Locate the cell with the specified text and output its [X, Y] center coordinate. 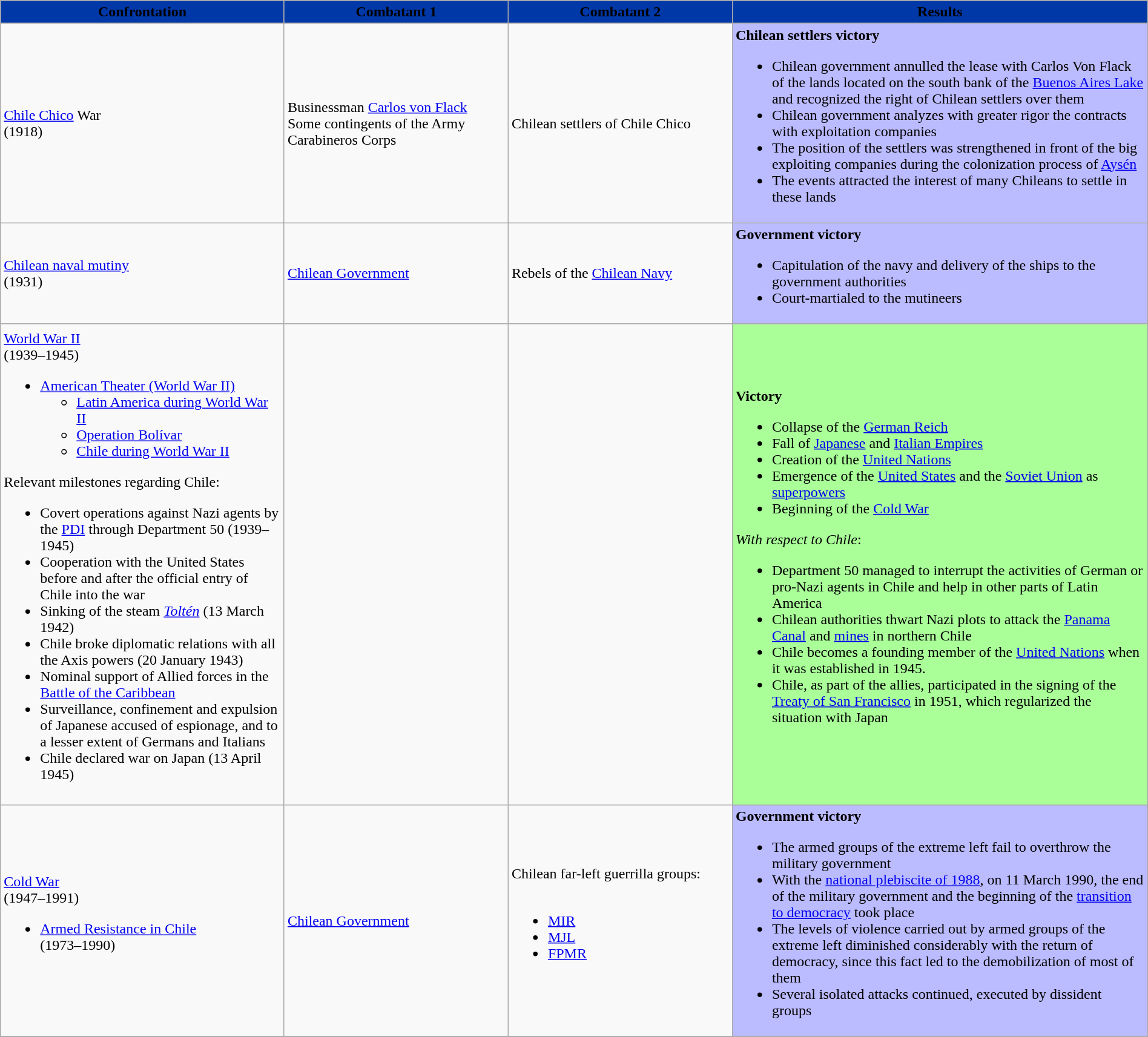
Combatant 2 [620, 12]
Chilean far-left guerrilla groups: MIR MJL FPMR [620, 920]
Results [940, 12]
Confrontation [143, 12]
Chile Chico War(1918) [143, 123]
Chilean settlers of Chile Chico [620, 123]
Combatant 1 [396, 12]
Rebels of the Chilean Navy [620, 274]
Government victoryCapitulation of the navy and delivery of the ships to the government authoritiesCourt-martialed to the mutineers [940, 274]
Cold War(1947–1991)Armed Resistance in Chile(1973–1990) [143, 920]
Chilean naval mutiny(1931) [143, 274]
Businessman Carlos von Flack Some contingents of the Army Carabineros Corps [396, 123]
